Determine the (X, Y) coordinate at the center of the cell enclosing the given text.  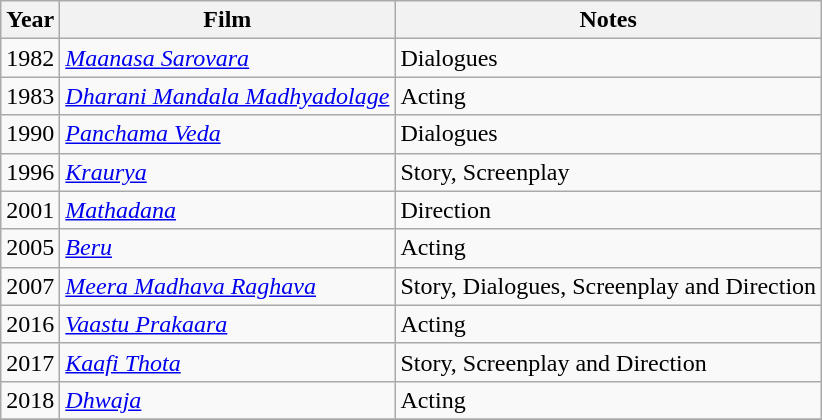
Dharani Mandala Madhyadolage (228, 96)
Film (228, 20)
Story, Screenplay (608, 172)
Story, Screenplay and Direction (608, 362)
1990 (30, 134)
Meera Madhava Raghava (228, 286)
Direction (608, 210)
1982 (30, 58)
Panchama Veda (228, 134)
2016 (30, 324)
Kaafi Thota (228, 362)
Beru (228, 248)
Maanasa Sarovara (228, 58)
Story, Dialogues, Screenplay and Direction (608, 286)
Notes (608, 20)
1996 (30, 172)
Dhwaja (228, 400)
2018 (30, 400)
1983 (30, 96)
Kraurya (228, 172)
Vaastu Prakaara (228, 324)
2017 (30, 362)
Mathadana (228, 210)
2005 (30, 248)
2001 (30, 210)
Year (30, 20)
2007 (30, 286)
